Return the [x, y] coordinate for the center point of the cell that contains the specified text.  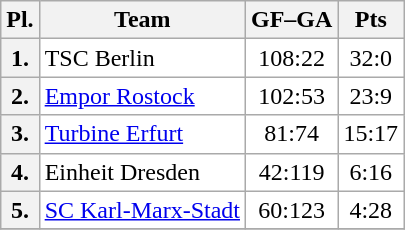
Empor Rostock [142, 96]
81:74 [292, 134]
15:17 [371, 134]
Turbine Erfurt [142, 134]
32:0 [371, 58]
60:123 [292, 210]
SC Karl-Marx-Stadt [142, 210]
Pl. [20, 20]
4. [20, 172]
GF–GA [292, 20]
1. [20, 58]
TSC Berlin [142, 58]
4:28 [371, 210]
42:119 [292, 172]
23:9 [371, 96]
102:53 [292, 96]
Einheit Dresden [142, 172]
Team [142, 20]
108:22 [292, 58]
Pts [371, 20]
3. [20, 134]
6:16 [371, 172]
5. [20, 210]
2. [20, 96]
